Provide the (X, Y) coordinate of the cell's center where the given text is located.  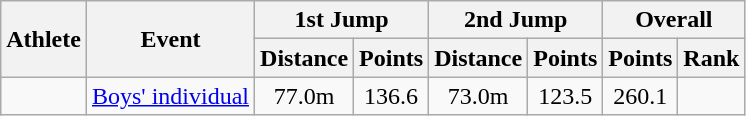
2nd Jump (516, 20)
1st Jump (342, 20)
73.0m (478, 96)
123.5 (566, 96)
Overall (674, 20)
260.1 (640, 96)
Event (170, 39)
Boys' individual (170, 96)
Rank (712, 58)
77.0m (304, 96)
Athlete (44, 39)
136.6 (392, 96)
